Search for the cell housing the specified text and yield its [X, Y] center coordinate. 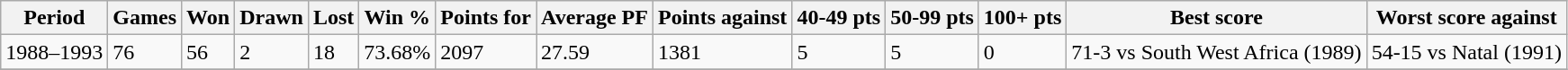
Average PF [595, 18]
54-15 vs Natal (1991) [1466, 52]
Games [145, 18]
100+ pts [1023, 18]
1988–1993 [54, 52]
71-3 vs South West Africa (1989) [1217, 52]
Points against [722, 18]
73.68% [398, 52]
76 [145, 52]
0 [1023, 52]
2 [272, 52]
Drawn [272, 18]
2097 [486, 52]
Won [209, 18]
Best score [1217, 18]
1381 [722, 52]
56 [209, 52]
18 [333, 52]
40-49 pts [839, 18]
27.59 [595, 52]
Lost [333, 18]
Period [54, 18]
Win % [398, 18]
Worst score against [1466, 18]
Points for [486, 18]
50-99 pts [933, 18]
